From the cell containing the given text, extract its center point as (X, Y) coordinate. 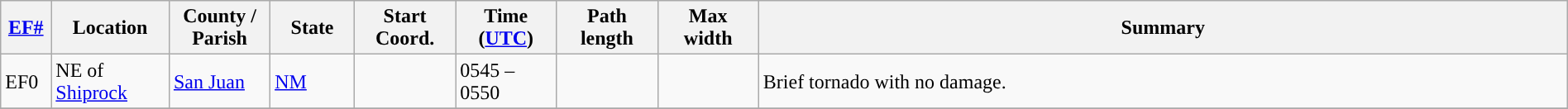
EF# (26, 28)
San Juan (219, 81)
State (313, 28)
EF0 (26, 81)
Location (111, 28)
Brief tornado with no damage. (1163, 81)
NM (313, 81)
Path length (607, 28)
Max width (708, 28)
Summary (1163, 28)
NE of Shiprock (111, 81)
0545 – 0550 (506, 81)
Start Coord. (404, 28)
County / Parish (219, 28)
Time (UTC) (506, 28)
